Capture the cell that displays the provided text and extract its (x, y) central coordinate. 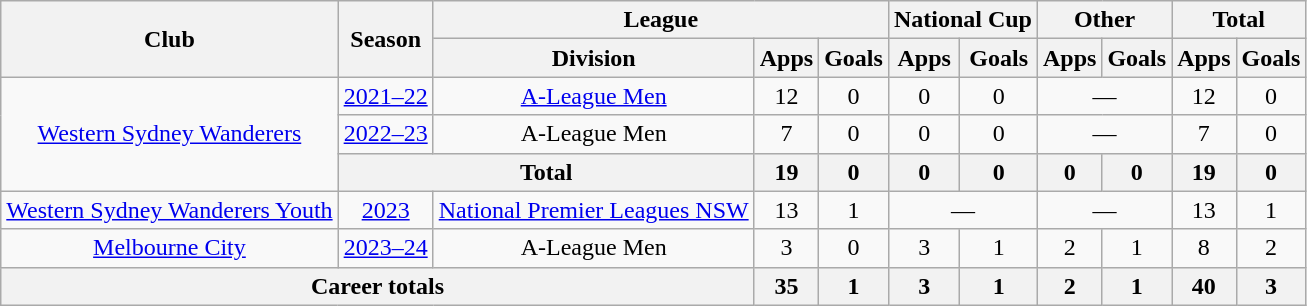
2021–22 (386, 96)
League (660, 20)
Club (170, 39)
National Premier Leagues NSW (594, 210)
Season (386, 39)
National Cup (962, 20)
8 (1204, 248)
Other (1104, 20)
Melbourne City (170, 248)
Western Sydney Wanderers Youth (170, 210)
35 (786, 286)
2022–23 (386, 134)
Western Sydney Wanderers (170, 134)
2023 (386, 210)
2023–24 (386, 248)
Division (594, 58)
Career totals (378, 286)
40 (1204, 286)
